Output the [x, y] coordinate of the center of the cell containing the given text.  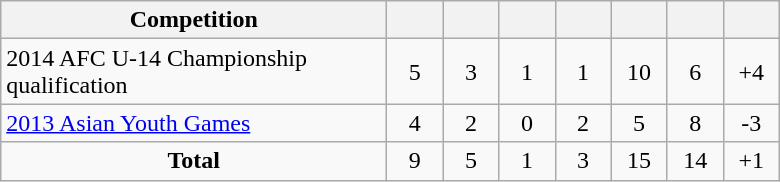
2014 AFC U-14 Championship qualification [194, 72]
2013 Asian Youth Games [194, 123]
+4 [751, 72]
6 [695, 72]
15 [639, 161]
+1 [751, 161]
-3 [751, 123]
4 [415, 123]
8 [695, 123]
10 [639, 72]
Total [194, 161]
Competition [194, 20]
14 [695, 161]
9 [415, 161]
0 [527, 123]
